Determine the (X, Y) coordinate at the center of the cell enclosing the given text.  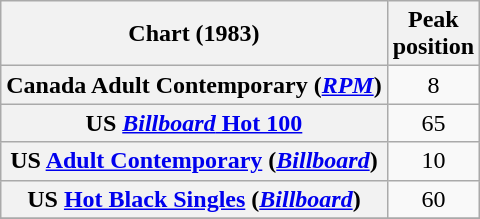
Chart (1983) (194, 34)
US Hot Black Singles (Billboard) (194, 199)
Canada Adult Contemporary (RPM) (194, 85)
Peakposition (433, 34)
65 (433, 123)
60 (433, 199)
8 (433, 85)
US Billboard Hot 100 (194, 123)
US Adult Contemporary (Billboard) (194, 161)
10 (433, 161)
